Identify which cell holds the provided text, then report its [x, y] central coordinate. 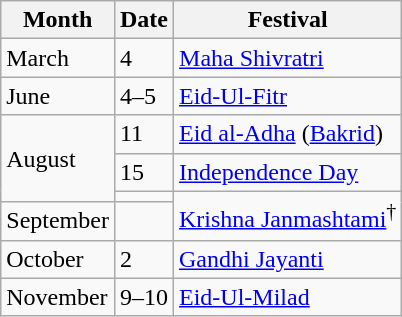
August [58, 158]
June [58, 96]
March [58, 58]
Eid al-Adha (Bakrid) [288, 134]
2 [144, 259]
9–10 [144, 297]
October [58, 259]
September [58, 221]
Festival [288, 20]
Month [58, 20]
Krishna Janmashtami† [288, 216]
November [58, 297]
Eid-Ul-Milad [288, 297]
4 [144, 58]
Independence Day [288, 172]
11 [144, 134]
Eid-Ul-Fitr [288, 96]
Gandhi Jayanti [288, 259]
Date [144, 20]
Maha Shivratri [288, 58]
4–5 [144, 96]
15 [144, 172]
